Capture the cell that displays the provided text and extract its [x, y] central coordinate. 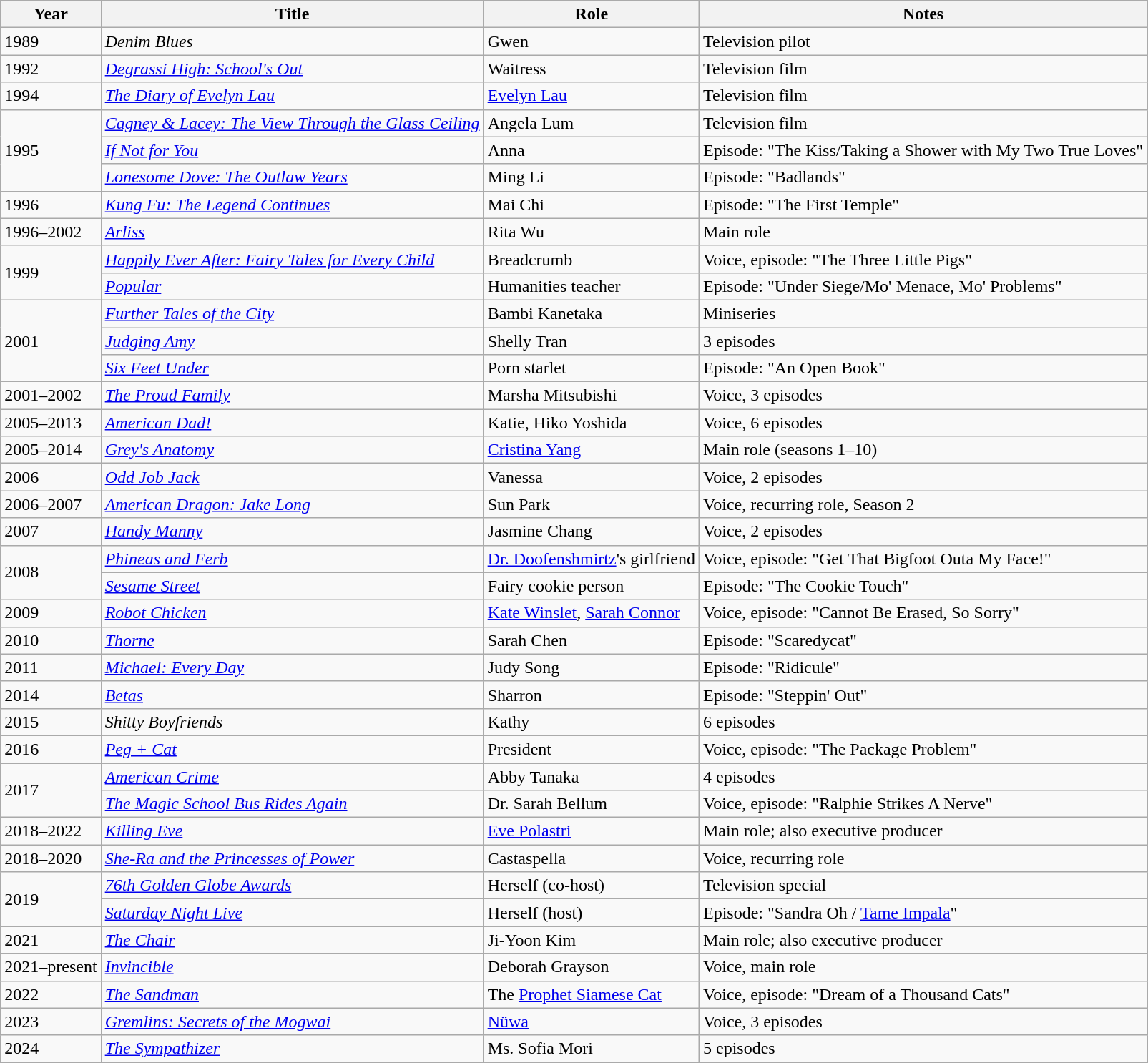
Popular [292, 286]
Rita Wu [591, 232]
Episode: "Under Siege/Mo' Menace, Mo' Problems" [923, 286]
Episode: "Sandra Oh / Tame Impala" [923, 913]
Eve Polastri [591, 831]
Degrassi High: School's Out [292, 69]
Episode: "Badlands" [923, 177]
If Not for You [292, 150]
2006–2007 [51, 504]
Marsha Mitsubishi [591, 396]
The Diary of Evelyn Lau [292, 96]
Happily Ever After: Fairy Tales for Every Child [292, 259]
Cagney & Lacey: The View Through the Glass Ceiling [292, 123]
Judging Amy [292, 341]
Sesame Street [292, 586]
The Prophet Siamese Cat [591, 994]
Herself (co-host) [591, 886]
4 episodes [923, 776]
Nüwa [591, 1022]
Robot Chicken [292, 613]
Notes [923, 14]
1996–2002 [51, 232]
2021–present [51, 967]
Episode: "Scaredycat" [923, 640]
Kate Winslet, Sarah Connor [591, 613]
2001 [51, 341]
1992 [51, 69]
Judy Song [591, 667]
Voice, recurring role, Season 2 [923, 504]
2021 [51, 940]
Kathy [591, 722]
2016 [51, 749]
Shelly Tran [591, 341]
Porn starlet [591, 368]
2008 [51, 572]
Betas [292, 695]
Voice, main role [923, 967]
The Sympathizer [292, 1049]
2015 [51, 722]
2017 [51, 790]
6 episodes [923, 722]
Voice, episode: "Get That Bigfoot Outa My Face!" [923, 559]
The Sandman [292, 994]
Episode: "Ridicule" [923, 667]
Katie, Hiko Yoshida [591, 423]
Gwen [591, 41]
The Magic School Bus Rides Again [292, 804]
Further Tales of the City [292, 313]
Voice, episode: "The Three Little Pigs" [923, 259]
Voice, episode: "The Package Problem" [923, 749]
Voice, 6 episodes [923, 423]
Six Feet Under [292, 368]
2011 [51, 667]
Voice, episode: "Dream of a Thousand Cats" [923, 994]
76th Golden Globe Awards [292, 886]
Ms. Sofia Mori [591, 1049]
Vanessa [591, 477]
Dr. Sarah Bellum [591, 804]
Voice, recurring role [923, 858]
Ji-Yoon Kim [591, 940]
Handy Manny [292, 531]
2019 [51, 899]
Arliss [292, 232]
2010 [51, 640]
Television special [923, 886]
The Proud Family [292, 396]
Abby Tanaka [591, 776]
2023 [51, 1022]
1995 [51, 150]
Voice, episode: "Cannot Be Erased, So Sorry" [923, 613]
2001–2002 [51, 396]
Episode: "Steppin' Out" [923, 695]
American Dragon: Jake Long [292, 504]
2007 [51, 531]
Jasmine Chang [591, 531]
5 episodes [923, 1049]
Voice, episode: "Ralphie Strikes A Nerve" [923, 804]
Miniseries [923, 313]
Peg + Cat [292, 749]
Invincible [292, 967]
Herself (host) [591, 913]
Role [591, 14]
Dr. Doofenshmirtz's girlfriend [591, 559]
She-Ra and the Princesses of Power [292, 858]
Michael: Every Day [292, 667]
1989 [51, 41]
Gremlins: Secrets of the Mogwai [292, 1022]
Main role [923, 232]
Episode: "The First Temple" [923, 205]
Humanities teacher [591, 286]
Kung Fu: The Legend Continues [292, 205]
Castaspella [591, 858]
1996 [51, 205]
Title [292, 14]
Thorne [292, 640]
Evelyn Lau [591, 96]
2006 [51, 477]
Angela Lum [591, 123]
Deborah Grayson [591, 967]
Sarah Chen [591, 640]
Bambi Kanetaka [591, 313]
Television pilot [923, 41]
Shitty Boyfriends [292, 722]
2005–2014 [51, 450]
Waitress [591, 69]
President [591, 749]
Anna [591, 150]
2024 [51, 1049]
The Chair [292, 940]
Episode: "The Kiss/Taking a Shower with My Two True Loves" [923, 150]
Denim Blues [292, 41]
2018–2022 [51, 831]
American Dad! [292, 423]
Episode: "An Open Book" [923, 368]
Killing Eve [292, 831]
2022 [51, 994]
Episode: "The Cookie Touch" [923, 586]
1994 [51, 96]
1999 [51, 273]
Ming Li [591, 177]
Year [51, 14]
Breadcrumb [591, 259]
2014 [51, 695]
2009 [51, 613]
Phineas and Ferb [292, 559]
3 episodes [923, 341]
Sun Park [591, 504]
Main role (seasons 1–10) [923, 450]
Saturday Night Live [292, 913]
Cristina Yang [591, 450]
Fairy cookie person [591, 586]
Grey's Anatomy [292, 450]
Sharron [591, 695]
Lonesome Dove: The Outlaw Years [292, 177]
Mai Chi [591, 205]
2005–2013 [51, 423]
American Crime [292, 776]
Odd Job Jack [292, 477]
2018–2020 [51, 858]
